Find where the given text appears and provide that cell's center as (x, y) coordinate. 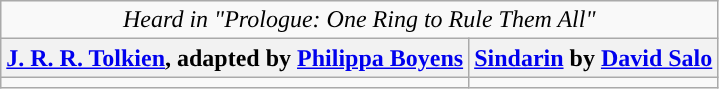
Sindarin by David Salo (594, 58)
Heard in "Prologue: One Ring to Rule Them All" (360, 20)
J. R. R. Tolkien, adapted by Philippa Boyens (235, 58)
